Determine the [X, Y] coordinate at the center of the cell enclosing the given text.  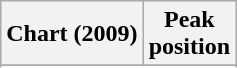
Peakposition [189, 34]
Chart (2009) [72, 34]
